Extract the [x, y] coordinate from the center of the cell holding the provided text.  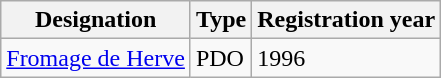
Type [220, 20]
Registration year [346, 20]
Designation [96, 20]
Fromage de Herve [96, 58]
PDO [220, 58]
1996 [346, 58]
